Output the [x, y] coordinate of the center of the cell containing the given text.  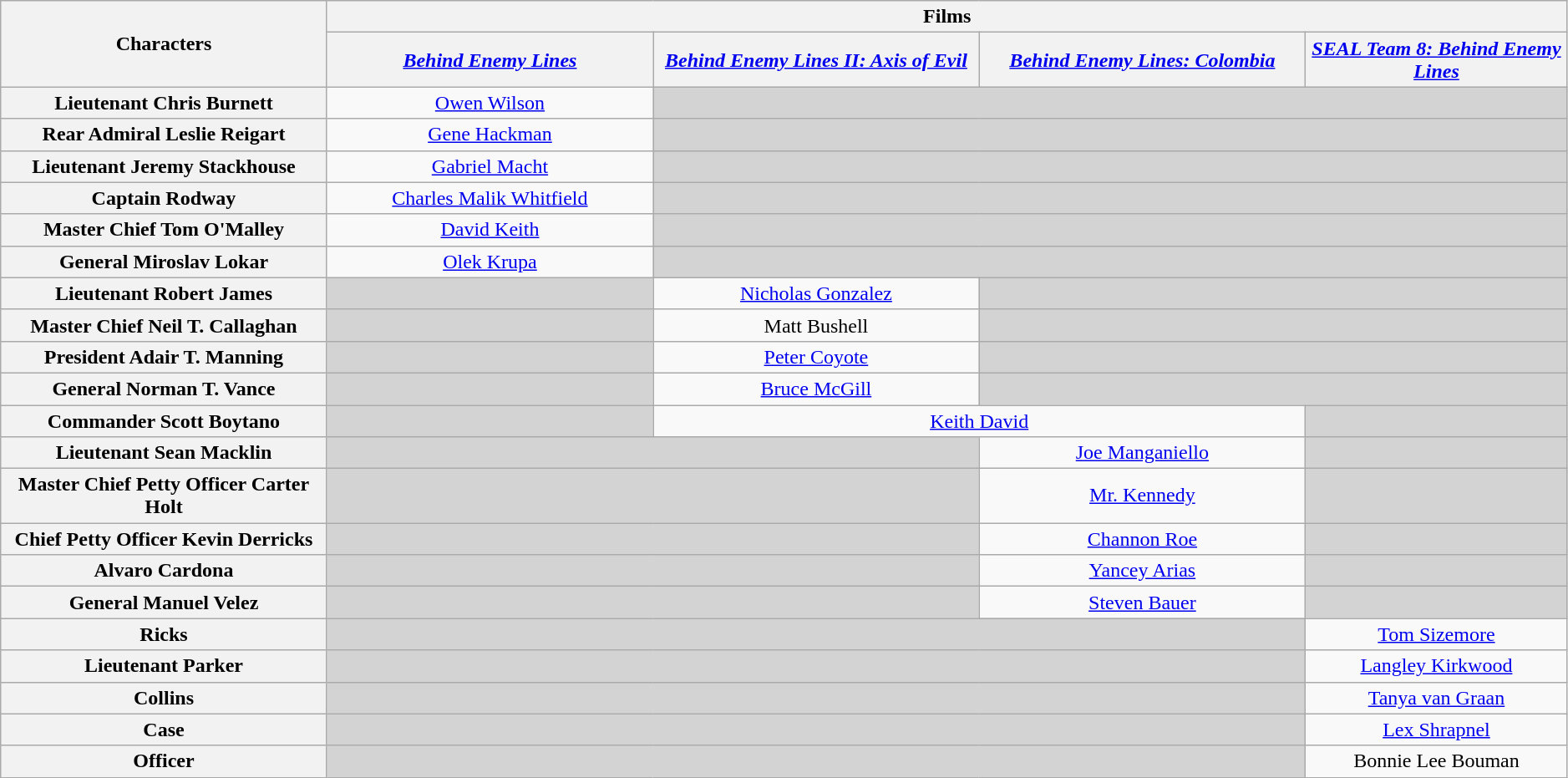
SEAL Team 8: Behind Enemy Lines [1437, 60]
Chief Petty Officer Kevin Derricks [164, 539]
Gene Hackman [490, 135]
Lieutenant Chris Burnett [164, 103]
General Manuel Velez [164, 603]
Commander Scott Boytano [164, 420]
Characters [164, 43]
Lieutenant Sean Macklin [164, 453]
Bonnie Lee Bouman [1437, 761]
Charles Malik Whitfield [490, 198]
Tom Sizemore [1437, 634]
Collins [164, 698]
Lieutenant Parker [164, 666]
Steven Bauer [1142, 603]
Alvaro Cardona [164, 571]
President Adair T. Manning [164, 357]
General Norman T. Vance [164, 389]
Olek Krupa [490, 262]
General Miroslav Lokar [164, 262]
Owen Wilson [490, 103]
Mr. Kennedy [1142, 496]
Lex Shrapnel [1437, 730]
Captain Rodway [164, 198]
Officer [164, 761]
Bruce McGill [816, 389]
David Keith [490, 230]
Master Chief Petty Officer Carter Holt [164, 496]
Gabriel Macht [490, 166]
Case [164, 730]
Behind Enemy Lines: Colombia [1142, 60]
Behind Enemy Lines [490, 60]
Lieutenant Robert James [164, 293]
Langley Kirkwood [1437, 666]
Rear Admiral Leslie Reigart [164, 135]
Lieutenant Jeremy Stackhouse [164, 166]
Tanya van Graan [1437, 698]
Nicholas Gonzalez [816, 293]
Peter Coyote [816, 357]
Behind Enemy Lines II: Axis of Evil [816, 60]
Master Chief Neil T. Callaghan [164, 325]
Master Chief Tom O'Malley [164, 230]
Films [947, 17]
Keith David [979, 420]
Channon Roe [1142, 539]
Matt Bushell [816, 325]
Ricks [164, 634]
Yancey Arias [1142, 571]
Joe Manganiello [1142, 453]
